For the text-containing cell, return its midpoint in (X, Y) coordinate format. 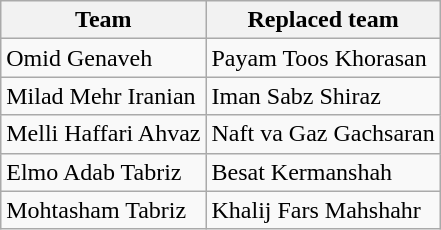
Omid Genaveh (104, 58)
Khalij Fars Mahshahr (323, 210)
Team (104, 20)
Milad Mehr Iranian (104, 96)
Replaced team (323, 20)
Naft va Gaz Gachsaran (323, 134)
Melli Haffari Ahvaz (104, 134)
Payam Toos Khorasan (323, 58)
Besat Kermanshah (323, 172)
Elmo Adab Tabriz (104, 172)
Iman Sabz Shiraz (323, 96)
Mohtasham Tabriz (104, 210)
